Extract the [X, Y] coordinate from the center of the cell holding the provided text.  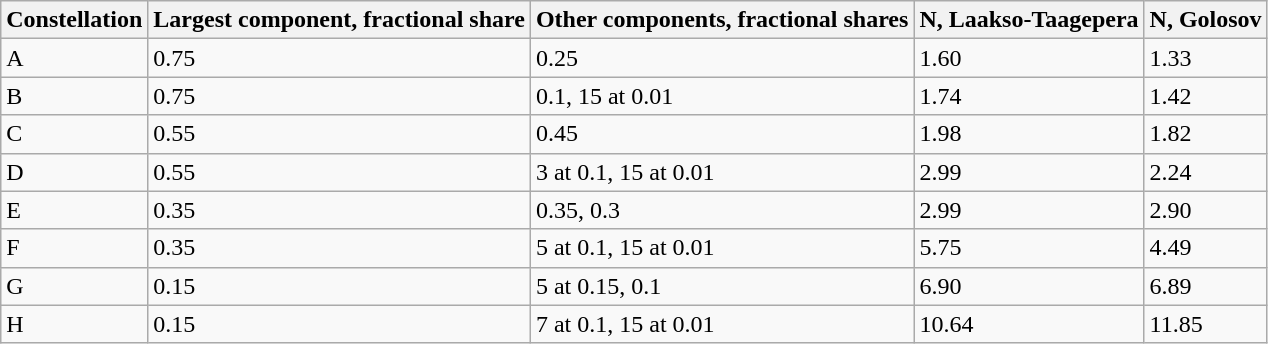
5 at 0.1, 15 at 0.01 [722, 248]
0.45 [722, 134]
4.49 [1206, 248]
D [74, 172]
C [74, 134]
0.25 [722, 58]
1.33 [1206, 58]
1.74 [1029, 96]
5.75 [1029, 248]
6.89 [1206, 286]
0.35, 0.3 [722, 210]
F [74, 248]
N, Golosov [1206, 20]
0.1, 15 at 0.01 [722, 96]
E [74, 210]
2.90 [1206, 210]
A [74, 58]
1.60 [1029, 58]
Constellation [74, 20]
Other components, fractional shares [722, 20]
6.90 [1029, 286]
1.42 [1206, 96]
N, Laakso-Taagepera [1029, 20]
H [74, 324]
5 at 0.15, 0.1 [722, 286]
2.24 [1206, 172]
10.64 [1029, 324]
11.85 [1206, 324]
B [74, 96]
1.82 [1206, 134]
3 at 0.1, 15 at 0.01 [722, 172]
1.98 [1029, 134]
Largest component, fractional share [340, 20]
G [74, 286]
7 at 0.1, 15 at 0.01 [722, 324]
